Output the [x, y] coordinate of the center of the cell containing the given text.  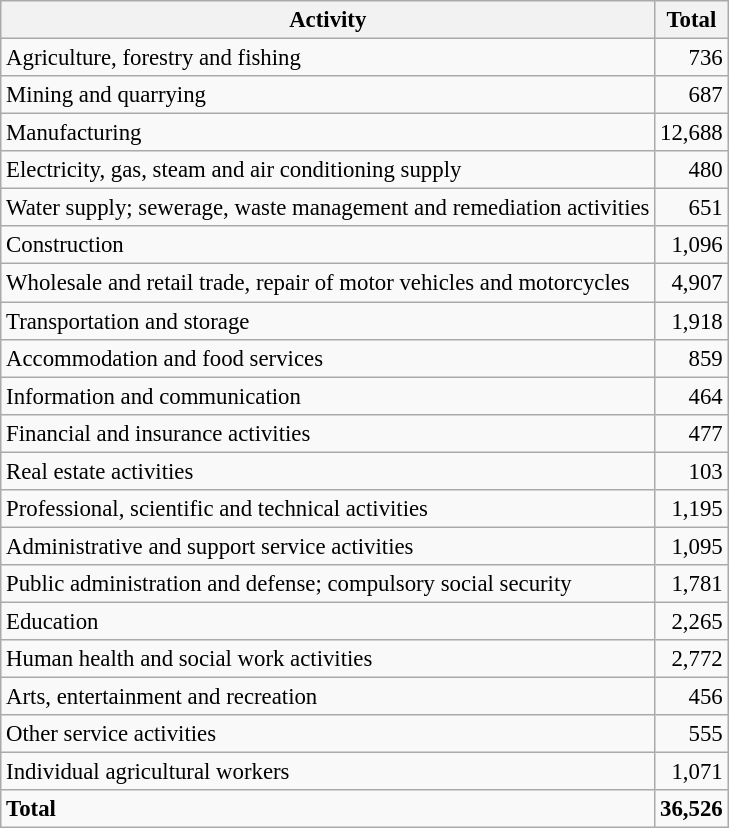
1,195 [692, 509]
Accommodation and food services [328, 358]
Wholesale and retail trade, repair of motor vehicles and motorcycles [328, 283]
2,772 [692, 659]
2,265 [692, 621]
Public administration and defense; compulsory social security [328, 584]
Other service activities [328, 734]
555 [692, 734]
480 [692, 170]
Construction [328, 245]
859 [692, 358]
1,918 [692, 321]
12,688 [692, 133]
1,781 [692, 584]
Education [328, 621]
Human health and social work activities [328, 659]
Professional, scientific and technical activities [328, 509]
Arts, entertainment and recreation [328, 697]
464 [692, 396]
Real estate activities [328, 471]
Activity [328, 20]
736 [692, 58]
Individual agricultural workers [328, 772]
103 [692, 471]
Financial and insurance activities [328, 433]
1,071 [692, 772]
651 [692, 208]
687 [692, 95]
Transportation and storage [328, 321]
36,526 [692, 809]
Electricity, gas, steam and air conditioning supply [328, 170]
4,907 [692, 283]
Mining and quarrying [328, 95]
477 [692, 433]
Administrative and support service activities [328, 546]
Agriculture, forestry and fishing [328, 58]
1,096 [692, 245]
1,095 [692, 546]
Manufacturing [328, 133]
Information and communication [328, 396]
Water supply; sewerage, waste management and remediation activities [328, 208]
456 [692, 697]
